Return the (x, y) coordinate for the center point of the cell that contains the specified text.  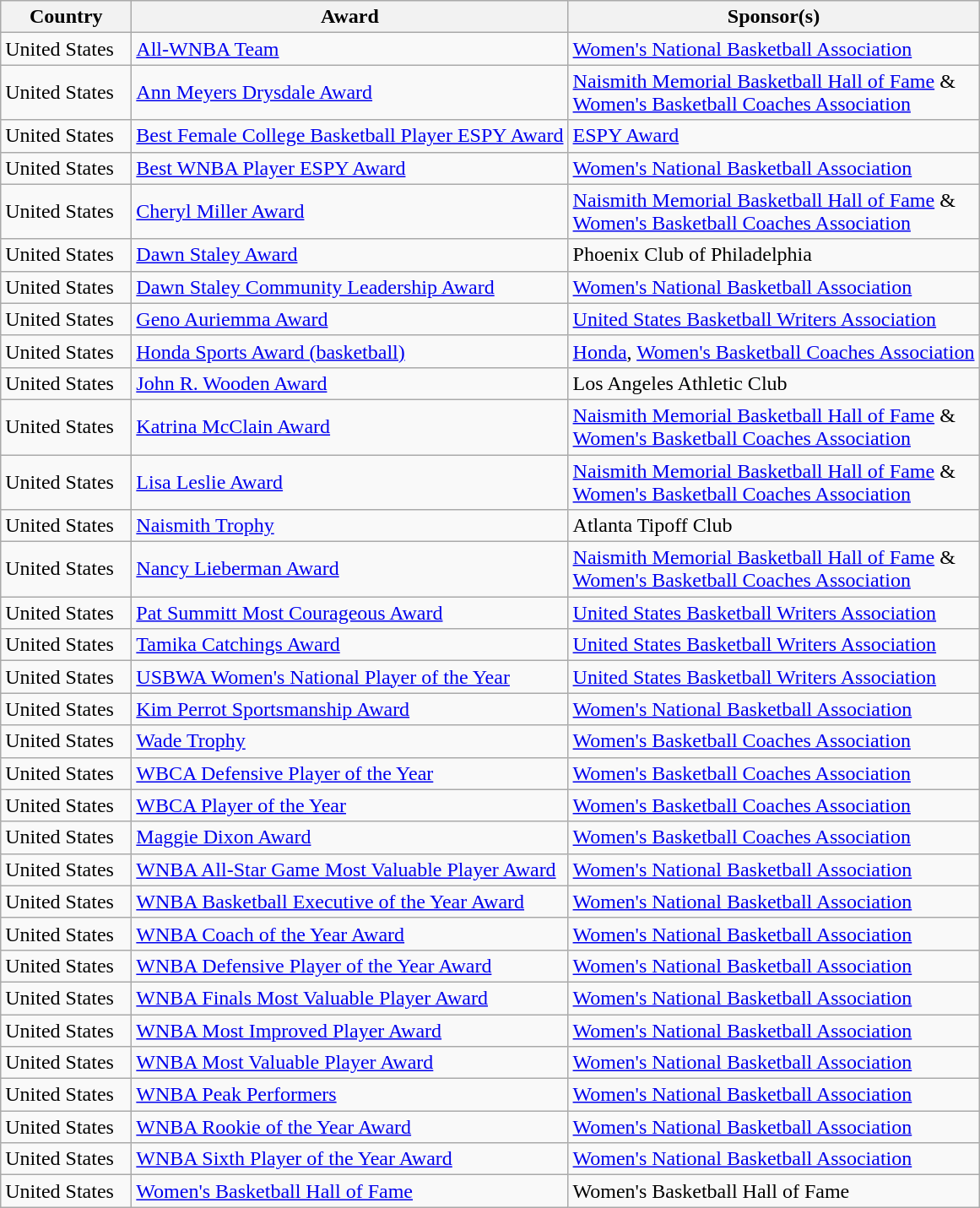
WNBA Most Improved Player Award (349, 1031)
Dawn Staley Award (349, 255)
WNBA Sixth Player of the Year Award (349, 1159)
WNBA Coach of the Year Award (349, 934)
Pat Summitt Most Courageous Award (349, 613)
Sponsor(s) (773, 17)
Best Female College Basketball Player ESPY Award (349, 136)
ESPY Award (773, 136)
Lisa Leslie Award (349, 481)
Atlanta Tipoff Club (773, 526)
All-WNBA Team (349, 49)
WNBA Finals Most Valuable Player Award (349, 998)
John R. Wooden Award (349, 383)
Best WNBA Player ESPY Award (349, 168)
Honda Sports Award (basketball) (349, 351)
Naismith Trophy (349, 526)
WBCA Player of the Year (349, 805)
Phoenix Club of Philadelphia (773, 255)
Country (66, 17)
Ann Meyers Drysdale Award (349, 93)
Maggie Dixon Award (349, 837)
Kim Perrot Sportsmanship Award (349, 709)
Geno Auriemma Award (349, 319)
WNBA Most Valuable Player Award (349, 1063)
Wade Trophy (349, 741)
Dawn Staley Community Leadership Award (349, 287)
WNBA Rookie of the Year Award (349, 1127)
WNBA All-Star Game Most Valuable Player Award (349, 869)
WBCA Defensive Player of the Year (349, 773)
Nancy Lieberman Award (349, 569)
WNBA Basketball Executive of the Year Award (349, 902)
Cheryl Miller Award (349, 211)
Tamika Catchings Award (349, 645)
Award (349, 17)
Honda, Women's Basketball Coaches Association (773, 351)
Katrina McClain Award (349, 427)
WNBA Defensive Player of the Year Award (349, 966)
Los Angeles Athletic Club (773, 383)
USBWA Women's National Player of the Year (349, 677)
WNBA Peak Performers (349, 1095)
